Return (X, Y) of the center of cell containing provided text 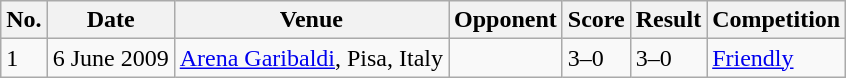
No. (24, 20)
Arena Garibaldi, Pisa, Italy (311, 58)
Friendly (776, 58)
Competition (776, 20)
1 (24, 58)
Result (668, 20)
Opponent (506, 20)
Venue (311, 20)
Date (110, 20)
6 June 2009 (110, 58)
Score (596, 20)
